Output the (X, Y) coordinate of the center of the cell containing the given text.  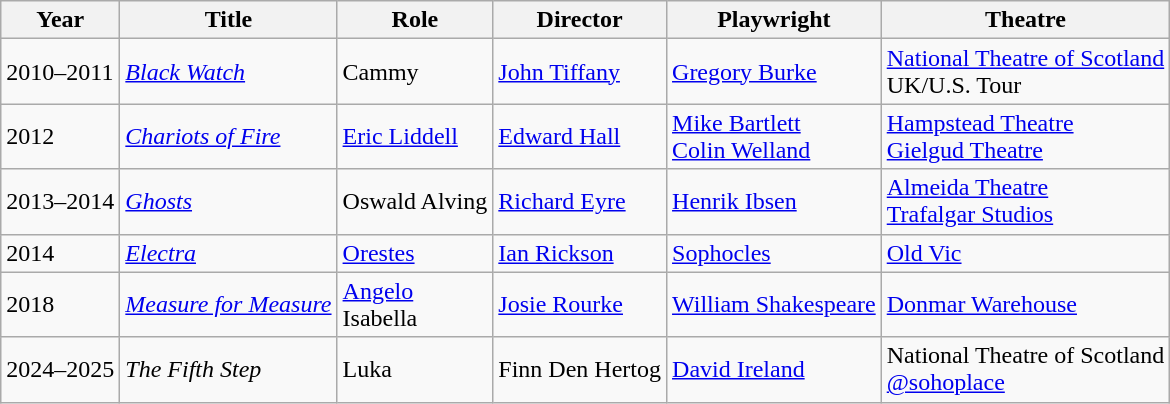
Orestes (415, 253)
Angelo Isabella (415, 304)
Year (60, 20)
2012 (60, 136)
Playwright (774, 20)
Eric Liddell (415, 136)
David Ireland (774, 370)
Old Vic (1026, 253)
2018 (60, 304)
Cammy (415, 72)
2013–2014 (60, 202)
Director (580, 20)
Edward Hall (580, 136)
Henrik Ibsen (774, 202)
Gregory Burke (774, 72)
Sophocles (774, 253)
Oswald Alving (415, 202)
2014 (60, 253)
Donmar Warehouse (1026, 304)
Role (415, 20)
Ian Rickson (580, 253)
John Tiffany (580, 72)
Ghosts (228, 202)
Measure for Measure (228, 304)
National Theatre of Scotland @sohoplace (1026, 370)
The Fifth Step (228, 370)
Josie Rourke (580, 304)
2010–2011 (60, 72)
Black Watch (228, 72)
Theatre (1026, 20)
Electra (228, 253)
Almeida Theatre Trafalgar Studios (1026, 202)
William Shakespeare (774, 304)
Richard Eyre (580, 202)
Mike Bartlett Colin Welland (774, 136)
2024–2025 (60, 370)
Finn Den Hertog (580, 370)
Chariots of Fire (228, 136)
Luka (415, 370)
Hampstead Theatre Gielgud Theatre (1026, 136)
Title (228, 20)
National Theatre of Scotland UK/U.S. Tour (1026, 72)
